Pinpoint the cell where the given text exists, returning its (x, y) midpoint coordinate. 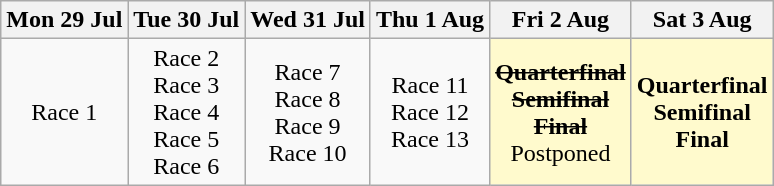
Race 1 (64, 112)
QuarterfinalSemifinalFinalPostponed (561, 112)
Mon 29 Jul (64, 20)
Tue 30 Jul (186, 20)
QuarterfinalSemifinalFinal (702, 112)
Fri 2 Aug (561, 20)
Thu 1 Aug (430, 20)
Wed 31 Jul (308, 20)
Race 7Race 8Race 9Race 10 (308, 112)
Race 2Race 3Race 4Race 5Race 6 (186, 112)
Sat 3 Aug (702, 20)
Race 11Race 12Race 13 (430, 112)
